From the cell containing the given text, extract its center point as (X, Y) coordinate. 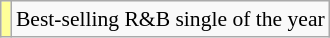
Best-selling R&B single of the year (170, 19)
